Pinpoint the cell where the given text exists, returning its [X, Y] midpoint coordinate. 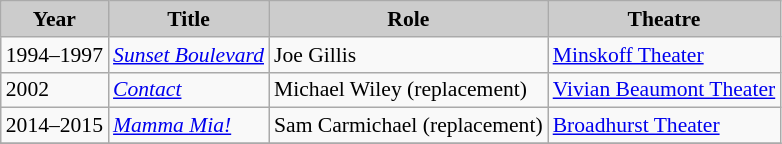
2002 [54, 90]
Contact [188, 90]
Joe Gillis [408, 55]
1994–1997 [54, 55]
Year [54, 19]
Sam Carmichael (replacement) [408, 126]
Sunset Boulevard [188, 55]
Theatre [664, 19]
Vivian Beaumont Theater [664, 90]
Title [188, 19]
Broadhurst Theater [664, 126]
Mamma Mia! [188, 126]
2014–2015 [54, 126]
Michael Wiley (replacement) [408, 90]
Minskoff Theater [664, 55]
Role [408, 19]
